Determine the [X, Y] coordinate at the center of the cell enclosing the given text.  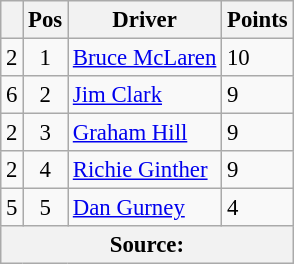
3 [46, 133]
6 [12, 95]
Points [258, 20]
Pos [46, 20]
10 [258, 58]
Jim Clark [145, 95]
Graham Hill [145, 133]
Dan Gurney [145, 208]
Bruce McLaren [145, 58]
Source: [147, 245]
Richie Ginther [145, 170]
1 [46, 58]
Driver [145, 20]
